From the cell containing the given text, extract its center point as [X, Y] coordinate. 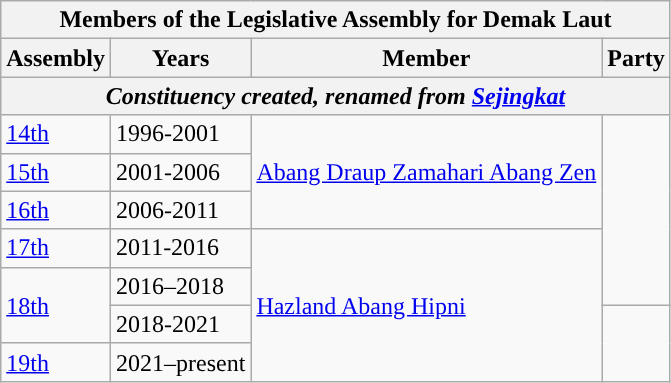
2011-2016 [180, 248]
Party [636, 58]
Members of the Legislative Assembly for Demak Laut [336, 20]
Member [426, 58]
2016–2018 [180, 286]
15th [56, 172]
Abang Draup Zamahari Abang Zen [426, 172]
2018-2021 [180, 324]
17th [56, 248]
Constituency created, renamed from Sejingkat [336, 96]
1996-2001 [180, 134]
2021–present [180, 362]
2001-2006 [180, 172]
18th [56, 305]
16th [56, 210]
2006-2011 [180, 210]
19th [56, 362]
Years [180, 58]
14th [56, 134]
Hazland Abang Hipni [426, 305]
Assembly [56, 58]
